Output the [x, y] coordinate of the center of the cell containing the given text.  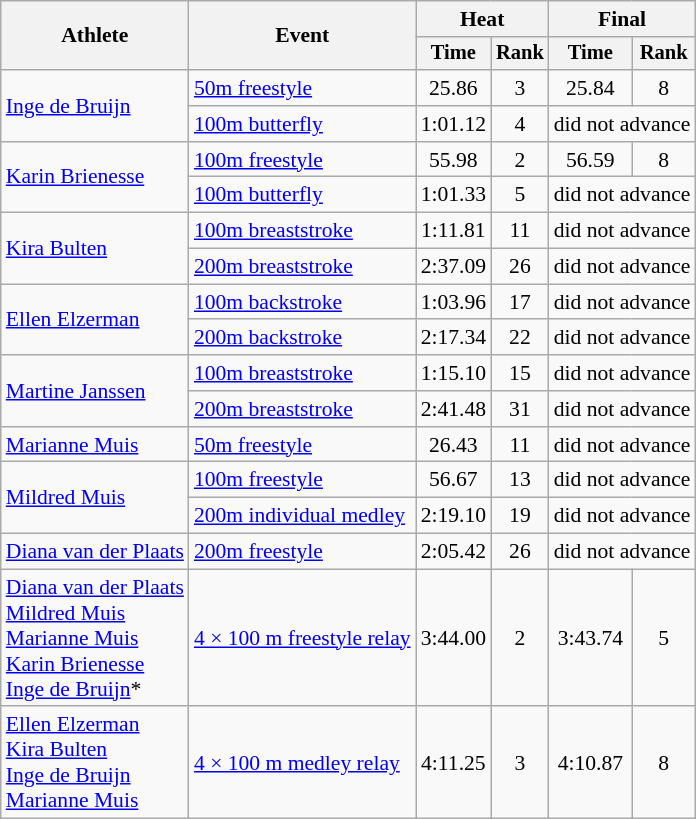
2:05.42 [454, 552]
Final [622, 19]
55.98 [454, 160]
4 × 100 m freestyle relay [302, 638]
15 [520, 373]
200m backstroke [302, 338]
Marianne Muis [95, 445]
4 × 100 m medley relay [302, 763]
Ellen Elzerman [95, 320]
4:10.87 [590, 763]
1:01.12 [454, 124]
Karin Brienesse [95, 178]
17 [520, 302]
Diana van der PlaatsMildred MuisMarianne MuisKarin BrienesseInge de Bruijn* [95, 638]
2:17.34 [454, 338]
4 [520, 124]
1:11.81 [454, 231]
25.84 [590, 88]
13 [520, 480]
4:11.25 [454, 763]
200m freestyle [302, 552]
Athlete [95, 36]
Ellen ElzermanKira BultenInge de BruijnMarianne Muis [95, 763]
31 [520, 409]
26.43 [454, 445]
Martine Janssen [95, 390]
25.86 [454, 88]
1:15.10 [454, 373]
1:03.96 [454, 302]
3:43.74 [590, 638]
Heat [482, 19]
2:19.10 [454, 516]
22 [520, 338]
Diana van der Plaats [95, 552]
Event [302, 36]
Inge de Bruijn [95, 106]
56.67 [454, 480]
2:41.48 [454, 409]
3:44.00 [454, 638]
2:37.09 [454, 267]
19 [520, 516]
1:01.33 [454, 195]
200m individual medley [302, 516]
Mildred Muis [95, 498]
Kira Bulten [95, 248]
100m backstroke [302, 302]
56.59 [590, 160]
